Extract the (X, Y) coordinate from the center of the cell holding the provided text.  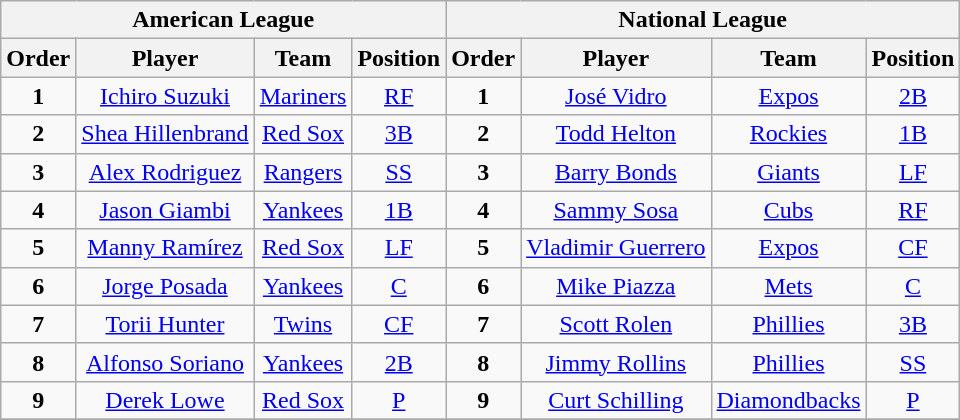
Torii Hunter (165, 324)
Jason Giambi (165, 210)
Jimmy Rollins (616, 362)
Jorge Posada (165, 286)
National League (703, 20)
Cubs (788, 210)
Rangers (303, 172)
Todd Helton (616, 134)
Rockies (788, 134)
Scott Rolen (616, 324)
Curt Schilling (616, 400)
José Vidro (616, 96)
Mariners (303, 96)
Sammy Sosa (616, 210)
Shea Hillenbrand (165, 134)
Barry Bonds (616, 172)
Mike Piazza (616, 286)
American League (224, 20)
Alfonso Soriano (165, 362)
Mets (788, 286)
Diamondbacks (788, 400)
Alex Rodriguez (165, 172)
Giants (788, 172)
Ichiro Suzuki (165, 96)
Derek Lowe (165, 400)
Manny Ramírez (165, 248)
Twins (303, 324)
Vladimir Guerrero (616, 248)
